Return [X, Y] of the center of cell containing provided text 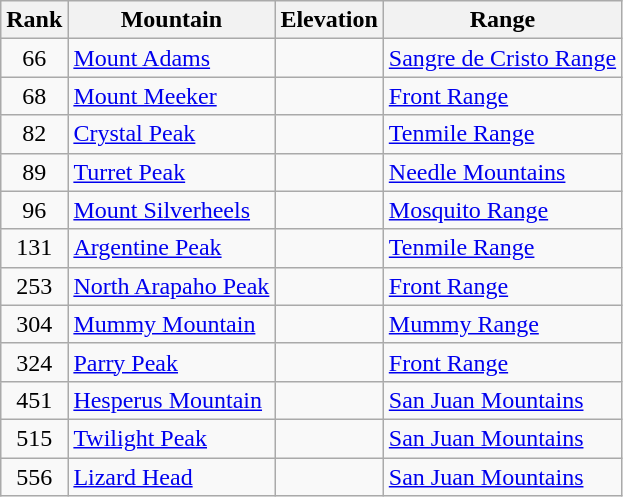
96 [34, 210]
Mount Adams [172, 58]
North Arapaho Peak [172, 286]
304 [34, 324]
66 [34, 58]
Mummy Mountain [172, 324]
82 [34, 134]
89 [34, 172]
253 [34, 286]
Sangre de Cristo Range [502, 58]
Parry Peak [172, 362]
68 [34, 96]
Crystal Peak [172, 134]
Turret Peak [172, 172]
324 [34, 362]
Needle Mountains [502, 172]
131 [34, 248]
Elevation [329, 20]
Mount Meeker [172, 96]
556 [34, 477]
Hesperus Mountain [172, 400]
515 [34, 438]
Twilight Peak [172, 438]
Range [502, 20]
Rank [34, 20]
Mosquito Range [502, 210]
451 [34, 400]
Argentine Peak [172, 248]
Mount Silverheels [172, 210]
Lizard Head [172, 477]
Mummy Range [502, 324]
Mountain [172, 20]
